Pinpoint the cell where the given text exists, returning its [x, y] midpoint coordinate. 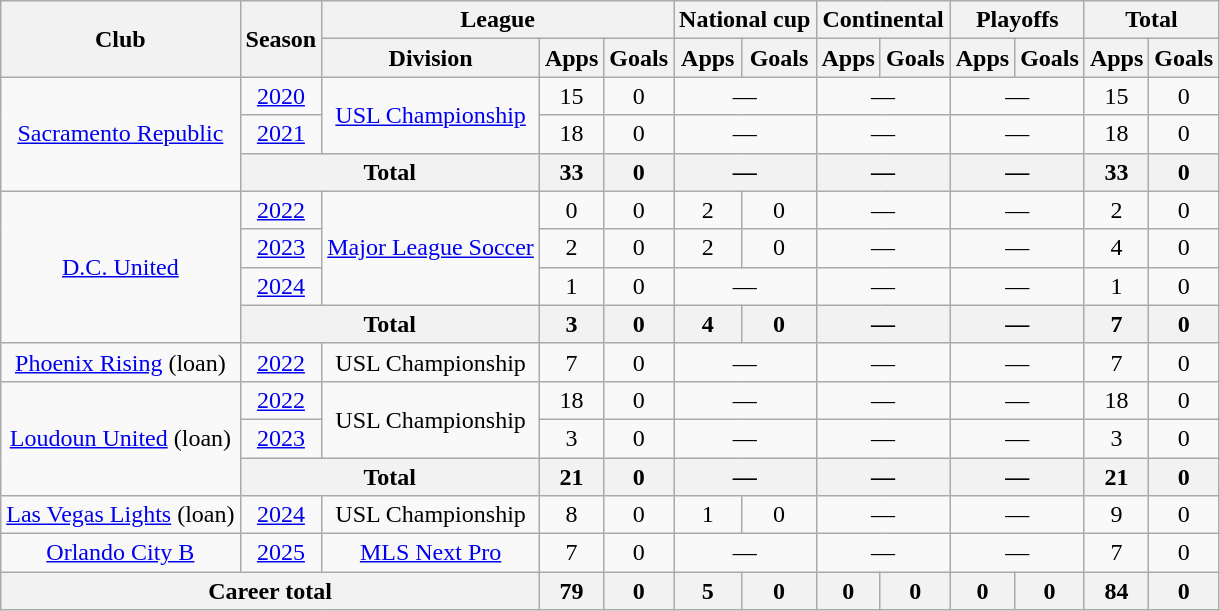
National cup [745, 20]
5 [708, 591]
Orlando City B [120, 553]
Division [431, 58]
Club [120, 39]
2021 [281, 134]
9 [1116, 515]
Sacramento Republic [120, 134]
Major League Soccer [431, 248]
D.C. United [120, 267]
79 [571, 591]
Career total [270, 591]
Phoenix Rising (loan) [120, 362]
MLS Next Pro [431, 553]
2025 [281, 553]
Season [281, 39]
League [498, 20]
Continental [883, 20]
Loudoun United (loan) [120, 438]
84 [1116, 591]
2020 [281, 96]
Las Vegas Lights (loan) [120, 515]
8 [571, 515]
Playoffs [1017, 20]
